Output the (X, Y) coordinate of the center of the cell containing the given text.  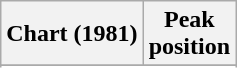
Peakposition (189, 34)
Chart (1981) (72, 34)
